Identify which cell holds the provided text, then report its [X, Y] central coordinate. 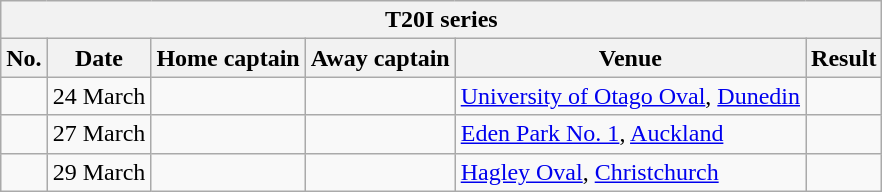
Hagley Oval, Christchurch [630, 172]
Home captain [228, 58]
Result [844, 58]
27 March [99, 134]
Eden Park No. 1, Auckland [630, 134]
No. [24, 58]
University of Otago Oval, Dunedin [630, 96]
Venue [630, 58]
29 March [99, 172]
24 March [99, 96]
T20I series [442, 20]
Date [99, 58]
Away captain [380, 58]
